Detect which cell encompasses the target text, then output its (x, y) center coordinate. 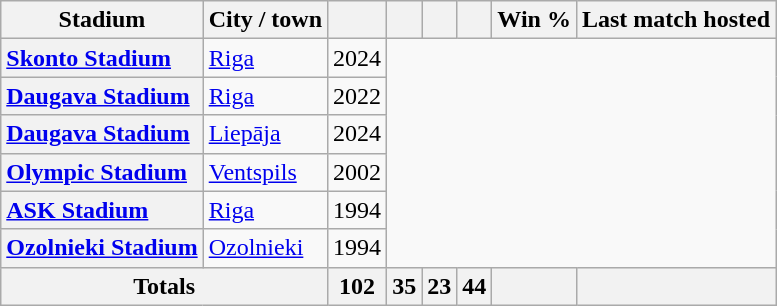
ASK Stadium (102, 210)
Liepāja (265, 134)
23 (440, 286)
Last match hosted (676, 20)
City / town (265, 20)
Win % (534, 20)
Ozolnieki Stadium (102, 248)
Totals (164, 286)
2022 (358, 96)
Ventspils (265, 172)
2002 (358, 172)
Skonto Stadium (102, 58)
Ozolnieki (265, 248)
Stadium (102, 20)
44 (474, 286)
102 (358, 286)
35 (404, 286)
Olympic Stadium (102, 172)
